Capture the cell that displays the provided text and extract its [x, y] central coordinate. 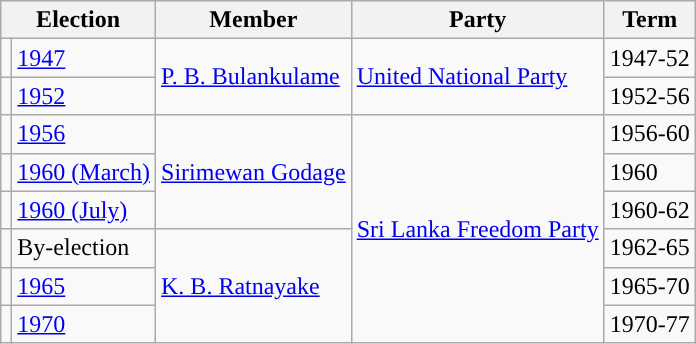
P. B. Bulankulame [254, 77]
Party [478, 20]
1960-62 [650, 210]
Sirimewan Godage [254, 172]
1956-60 [650, 134]
By-election [84, 248]
Member [254, 20]
K. B. Ratnayake [254, 286]
1962-65 [650, 248]
1970 [84, 324]
1960 [650, 172]
1952-56 [650, 96]
1965 [84, 286]
1970-77 [650, 324]
1947-52 [650, 58]
1960 (March) [84, 172]
Term [650, 20]
United National Party [478, 77]
1960 (July) [84, 210]
Sri Lanka Freedom Party [478, 229]
1947 [84, 58]
Election [78, 20]
1952 [84, 96]
1965-70 [650, 286]
1956 [84, 134]
